Search for the cell housing the specified text and yield its [x, y] center coordinate. 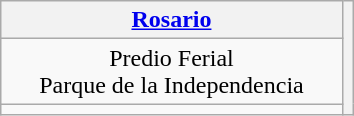
Rosario [172, 20]
Predio Ferial Parque de la Independencia [172, 72]
